Detect which cell encompasses the target text, then output its [X, Y] center coordinate. 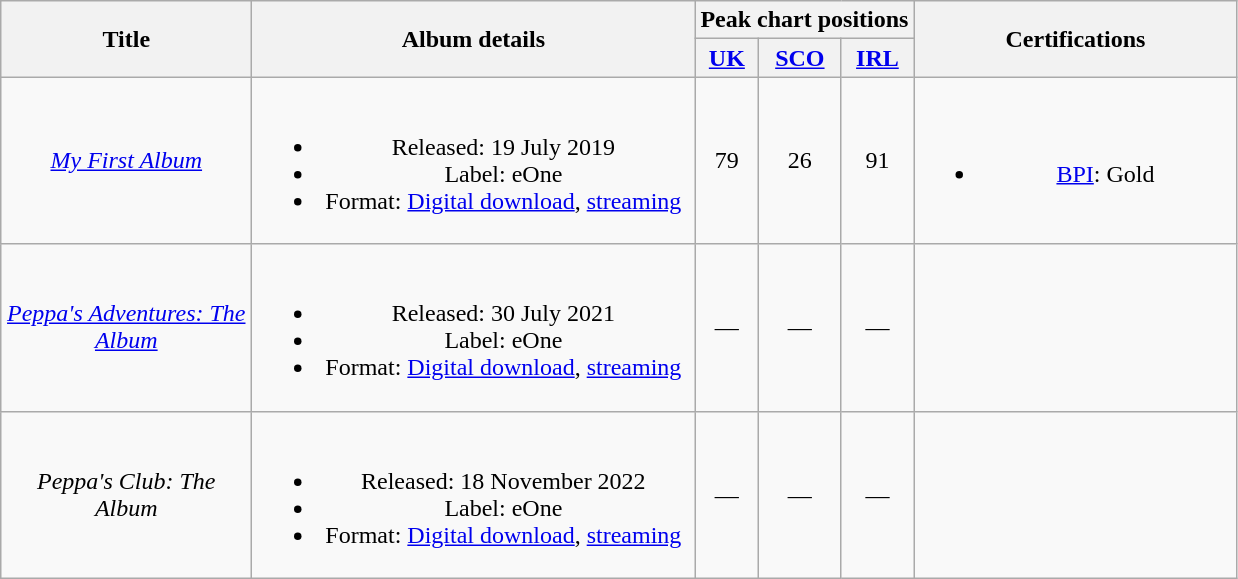
BPI: Gold [1076, 160]
Released: 30 July 2021Label: eOneFormat: Digital download, streaming [474, 328]
Title [126, 39]
Peppa's Adventures: The Album [126, 328]
Album details [474, 39]
Certifications [1076, 39]
Released: 19 July 2019Label: eOneFormat: Digital download, streaming [474, 160]
IRL [878, 58]
Peak chart positions [804, 20]
79 [727, 160]
26 [800, 160]
SCO [800, 58]
UK [727, 58]
My First Album [126, 160]
Peppa's Club: The Album [126, 494]
Released: 18 November 2022Label: eOneFormat: Digital download, streaming [474, 494]
91 [878, 160]
